For the text-containing cell, return its midpoint in [x, y] coordinate format. 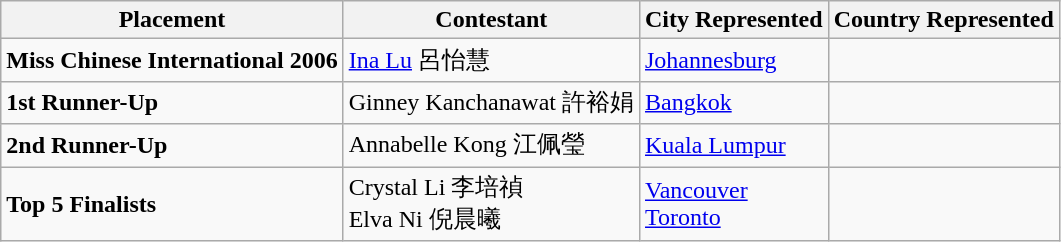
Johannesburg [734, 60]
VancouverToronto [734, 203]
Annabelle Kong 江佩瑩 [491, 146]
Miss Chinese International 2006 [172, 60]
Contestant [491, 20]
Bangkok [734, 102]
Crystal Li 李培禎Elva Ni 倪晨曦 [491, 203]
2nd Runner-Up [172, 146]
Country Represented [944, 20]
Placement [172, 20]
Top 5 Finalists [172, 203]
Ginney Kanchanawat 許裕娟 [491, 102]
City Represented [734, 20]
1st Runner-Up [172, 102]
Kuala Lumpur [734, 146]
Ina Lu 呂怡慧 [491, 60]
